Provide the [X, Y] coordinate of the cell's center where the given text is located.  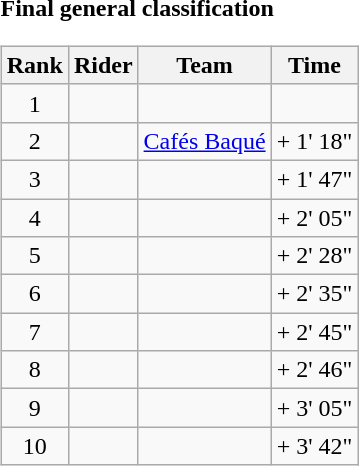
7 [34, 332]
8 [34, 370]
+ 2' 05" [314, 217]
1 [34, 103]
4 [34, 217]
+ 2' 45" [314, 332]
5 [34, 256]
Rank [34, 65]
+ 3' 42" [314, 446]
+ 2' 46" [314, 370]
+ 3' 05" [314, 408]
Cafés Baqué [204, 141]
Time [314, 65]
+ 1' 47" [314, 179]
6 [34, 294]
Rider [103, 65]
+ 1' 18" [314, 141]
2 [34, 141]
+ 2' 28" [314, 256]
3 [34, 179]
+ 2' 35" [314, 294]
9 [34, 408]
10 [34, 446]
Team [204, 65]
